For the text-containing cell, return its midpoint in (x, y) coordinate format. 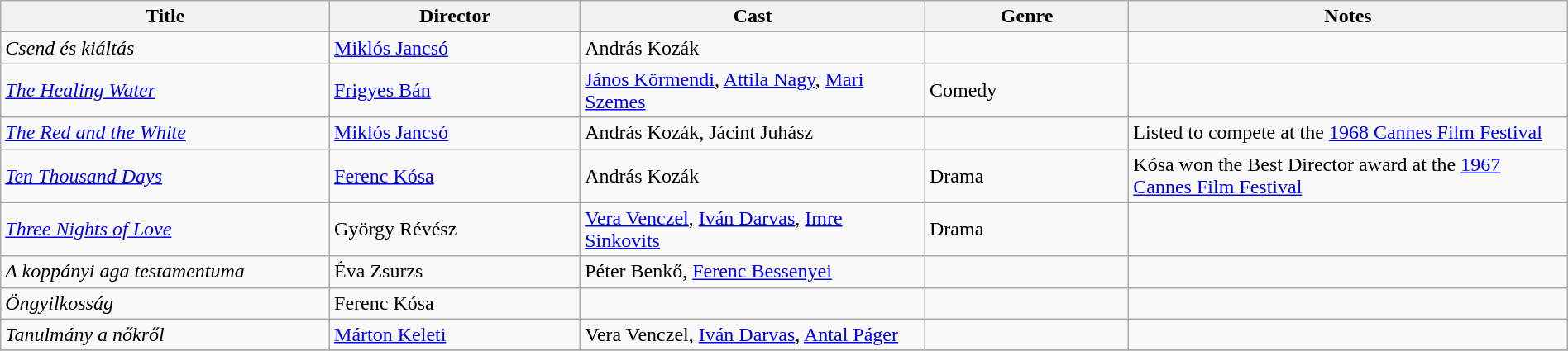
Frigyes Bán (455, 91)
Vera Venczel, Iván Darvas, Imre Sinkovits (753, 230)
Péter Benkő, Ferenc Bessenyei (753, 272)
Öngyilkosság (165, 303)
Cast (753, 17)
A koppányi aga testamentuma (165, 272)
Comedy (1026, 91)
Ten Thousand Days (165, 175)
Márton Keleti (455, 334)
János Körmendi, Attila Nagy, Mari Szemes (753, 91)
Listed to compete at the 1968 Cannes Film Festival (1348, 133)
Kósa won the Best Director award at the 1967 Cannes Film Festival (1348, 175)
Notes (1348, 17)
Three Nights of Love (165, 230)
Genre (1026, 17)
Title (165, 17)
Tanulmány a nőkről (165, 334)
Director (455, 17)
Vera Venczel, Iván Darvas, Antal Páger (753, 334)
György Révész (455, 230)
The Red and the White (165, 133)
The Healing Water (165, 91)
Éva Zsurzs (455, 272)
András Kozák, Jácint Juhász (753, 133)
Csend és kiáltás (165, 48)
